For the text-containing cell, return its midpoint in [X, Y] coordinate format. 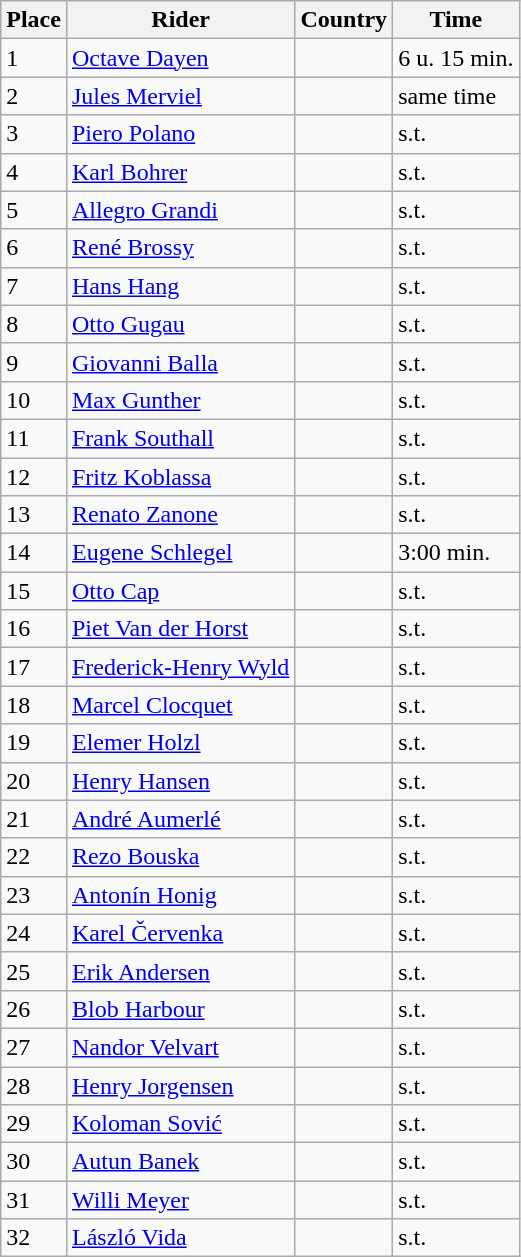
20 [34, 781]
6 u. 15 min. [456, 58]
21 [34, 819]
5 [34, 210]
8 [34, 324]
6 [34, 248]
1 [34, 58]
same time [456, 96]
3:00 min. [456, 553]
Max Gunther [180, 400]
28 [34, 1085]
26 [34, 1009]
14 [34, 553]
Country [344, 20]
17 [34, 667]
32 [34, 1238]
Elemer Holzl [180, 743]
Jules Merviel [180, 96]
19 [34, 743]
Renato Zanone [180, 515]
Antonín Honig [180, 895]
24 [34, 933]
Giovanni Balla [180, 362]
Erik Andersen [180, 971]
4 [34, 172]
15 [34, 591]
7 [34, 286]
27 [34, 1047]
10 [34, 400]
Piero Polano [180, 134]
18 [34, 705]
29 [34, 1124]
23 [34, 895]
22 [34, 857]
Koloman Sović [180, 1124]
René Brossy [180, 248]
Octave Dayen [180, 58]
Frederick-Henry Wyld [180, 667]
30 [34, 1162]
László Vida [180, 1238]
Place [34, 20]
Karel Červenka [180, 933]
Autun Banek [180, 1162]
Piet Van der Horst [180, 629]
Henry Hansen [180, 781]
Henry Jorgensen [180, 1085]
Marcel Clocquet [180, 705]
13 [34, 515]
Allegro Grandi [180, 210]
Eugene Schlegel [180, 553]
16 [34, 629]
31 [34, 1200]
12 [34, 477]
André Aumerlé [180, 819]
Nandor Velvart [180, 1047]
Blob Harbour [180, 1009]
Rider [180, 20]
Karl Bohrer [180, 172]
Hans Hang [180, 286]
9 [34, 362]
Time [456, 20]
Otto Gugau [180, 324]
Fritz Koblassa [180, 477]
2 [34, 96]
11 [34, 438]
25 [34, 971]
Willi Meyer [180, 1200]
Frank Southall [180, 438]
Rezo Bouska [180, 857]
Otto Cap [180, 591]
3 [34, 134]
